Return [x, y] of the center of cell containing provided text 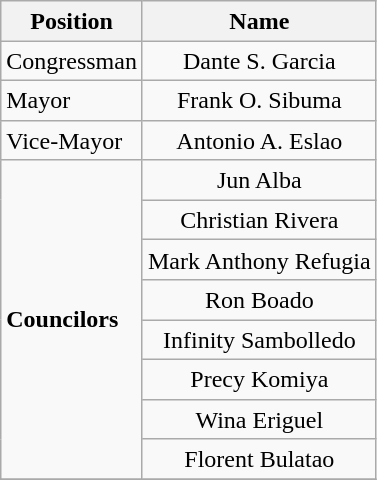
Name [259, 21]
Councilors [72, 320]
Wina Eriguel [259, 419]
Infinity Sambolledo [259, 340]
Congressman [72, 61]
Jun Alba [259, 180]
Dante S. Garcia [259, 61]
Frank O. Sibuma [259, 100]
Position [72, 21]
Vice-Mayor [72, 140]
Mayor [72, 100]
Mark Anthony Refugia [259, 260]
Antonio A. Eslao [259, 140]
Precy Komiya [259, 379]
Florent Bulatao [259, 459]
Christian Rivera [259, 220]
Ron Boado [259, 300]
